Pinpoint the cell where the given text exists, returning its (X, Y) midpoint coordinate. 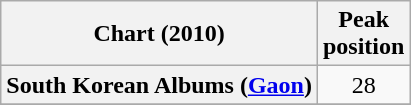
Peakposition (363, 34)
Chart (2010) (160, 34)
28 (363, 85)
South Korean Albums (Gaon) (160, 85)
